Provide the [X, Y] coordinate of the cell's center where the given text is located.  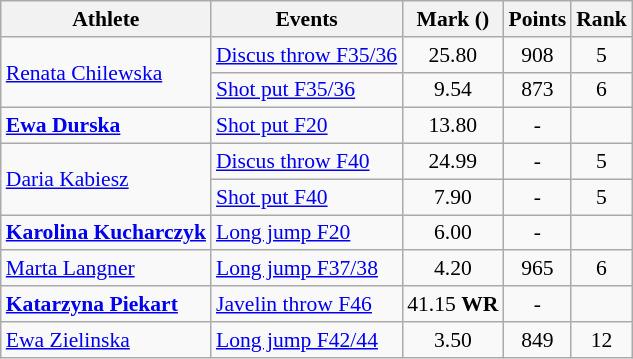
Shot put F40 [306, 197]
6.00 [452, 233]
965 [537, 269]
24.99 [452, 162]
Discus throw F35/36 [306, 55]
Long jump F20 [306, 233]
Renata Chilewska [106, 72]
Marta Langner [106, 269]
Points [537, 19]
Discus throw F40 [306, 162]
Shot put F35/36 [306, 90]
Long jump F42/44 [306, 340]
Mark () [452, 19]
Javelin throw F46 [306, 304]
849 [537, 340]
Karolina Kucharczyk [106, 233]
25.80 [452, 55]
9.54 [452, 90]
Daria Kabiesz [106, 180]
4.20 [452, 269]
Shot put F20 [306, 126]
Ewa Zielinska [106, 340]
Rank [602, 19]
Katarzyna Piekart [106, 304]
7.90 [452, 197]
13.80 [452, 126]
Events [306, 19]
Ewa Durska [106, 126]
873 [537, 90]
Athlete [106, 19]
12 [602, 340]
908 [537, 55]
Long jump F37/38 [306, 269]
3.50 [452, 340]
41.15 WR [452, 304]
